Detect which cell encompasses the target text, then output its [x, y] center coordinate. 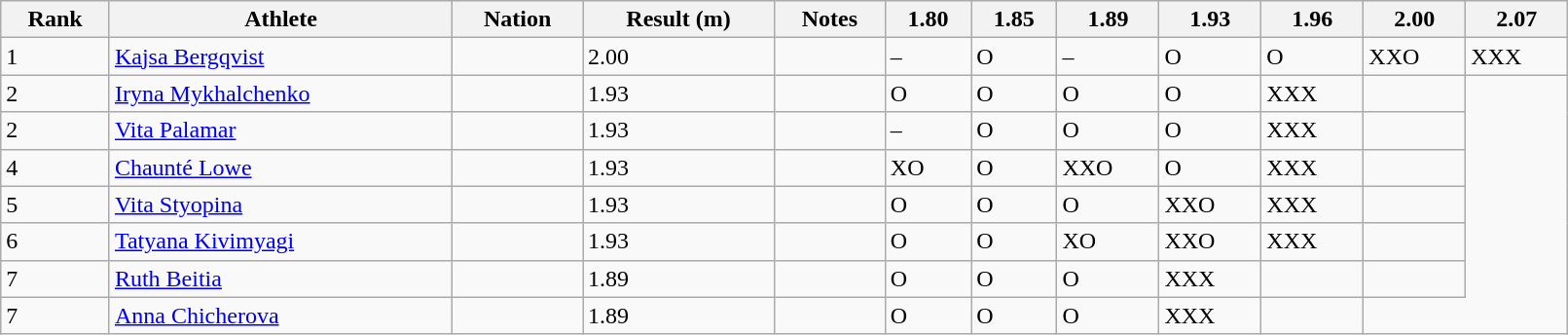
1 [55, 56]
Kajsa Bergqvist [280, 56]
Vita Styopina [280, 205]
4 [55, 167]
1.80 [928, 19]
Athlete [280, 19]
Chaunté Lowe [280, 167]
Ruth Beitia [280, 279]
Tatyana Kivimyagi [280, 242]
1.96 [1312, 19]
Notes [830, 19]
5 [55, 205]
Rank [55, 19]
Result (m) [677, 19]
2.07 [1516, 19]
Vita Palamar [280, 130]
1.85 [1014, 19]
Anna Chicherova [280, 316]
6 [55, 242]
Iryna Mykhalchenko [280, 93]
Nation [518, 19]
